Scan for the cell matching the given text and deliver its (x, y) coordinate at center. 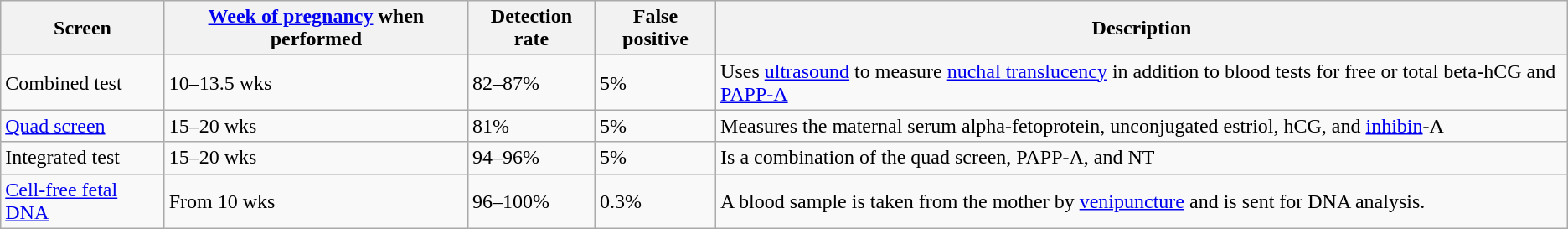
96–100% (532, 201)
Combined test (82, 82)
81% (532, 126)
Uses ultrasound to measure nuchal translucency in addition to blood tests for free or total beta-hCG and PAPP-A (1142, 82)
0.3% (655, 201)
Quad screen (82, 126)
A blood sample is taken from the mother by venipuncture and is sent for DNA analysis. (1142, 201)
Screen (82, 29)
94–96% (532, 158)
Cell-free fetal DNA (82, 201)
From 10 wks (316, 201)
False positive (655, 29)
10–13.5 wks (316, 82)
Week of pregnancy when performed (316, 29)
Detection rate (532, 29)
Measures the maternal serum alpha-fetoprotein, unconjugated estriol, hCG, and inhibin-A (1142, 126)
Description (1142, 29)
Is a combination of the quad screen, PAPP-A, and NT (1142, 158)
82–87% (532, 82)
Integrated test (82, 158)
